Provide the (x, y) coordinate of the cell's center where the given text is located.  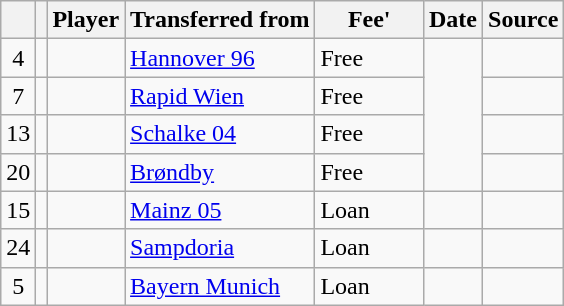
Mainz 05 (220, 210)
Brøndby (220, 172)
Rapid Wien (220, 96)
Player (86, 20)
Sampdoria (220, 248)
13 (18, 134)
4 (18, 58)
5 (18, 286)
Date (452, 20)
7 (18, 96)
Fee' (370, 20)
Hannover 96 (220, 58)
20 (18, 172)
Bayern Munich (220, 286)
15 (18, 210)
Schalke 04 (220, 134)
Transferred from (220, 20)
Source (524, 20)
24 (18, 248)
